Output the [x, y] coordinate of the center of the cell containing the given text.  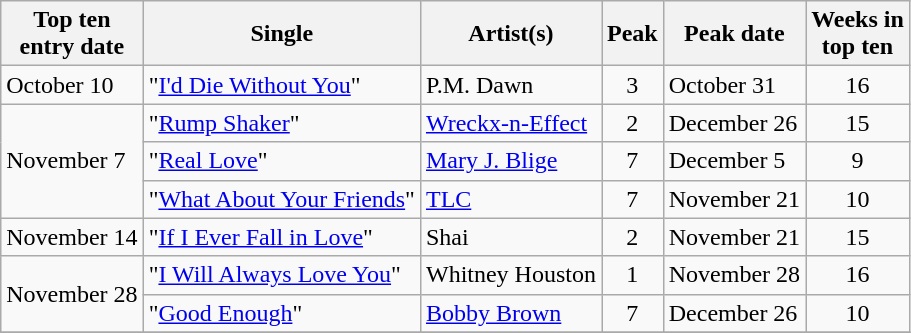
Artist(s) [510, 34]
October 10 [72, 85]
3 [633, 85]
Bobby Brown [510, 313]
November 7 [72, 161]
"I'd Die Without You" [282, 85]
Peak date [734, 34]
Wreckx-n-Effect [510, 123]
Top tenentry date [72, 34]
Whitney Houston [510, 275]
TLC [510, 199]
October 31 [734, 85]
"Rump Shaker" [282, 123]
Shai [510, 237]
"If I Ever Fall in Love" [282, 237]
November 14 [72, 237]
Peak [633, 34]
"What About Your Friends" [282, 199]
1 [633, 275]
9 [858, 161]
Single [282, 34]
Mary J. Blige [510, 161]
"I Will Always Love You" [282, 275]
P.M. Dawn [510, 85]
"Good Enough" [282, 313]
December 5 [734, 161]
Weeks intop ten [858, 34]
"Real Love" [282, 161]
